Capture the cell that displays the provided text and extract its (x, y) central coordinate. 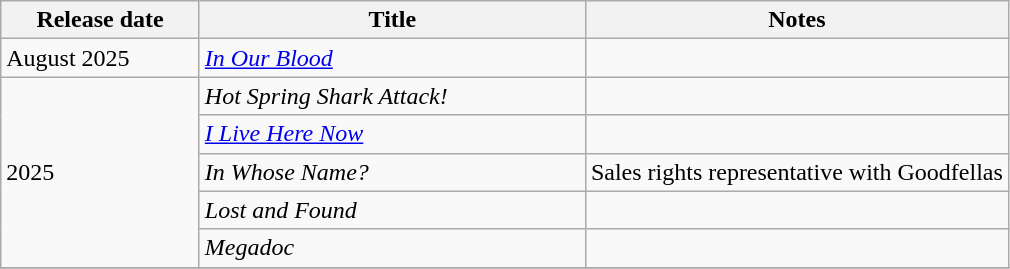
Hot Spring Shark Attack! (392, 96)
I Live Here Now (392, 134)
August 2025 (100, 58)
Sales rights representative with Goodfellas (796, 172)
Title (392, 20)
Notes (796, 20)
2025 (100, 172)
Release date (100, 20)
Megadoc (392, 248)
Lost and Found (392, 210)
In Whose Name? (392, 172)
In Our Blood (392, 58)
